Return [x, y] of the center of cell containing provided text 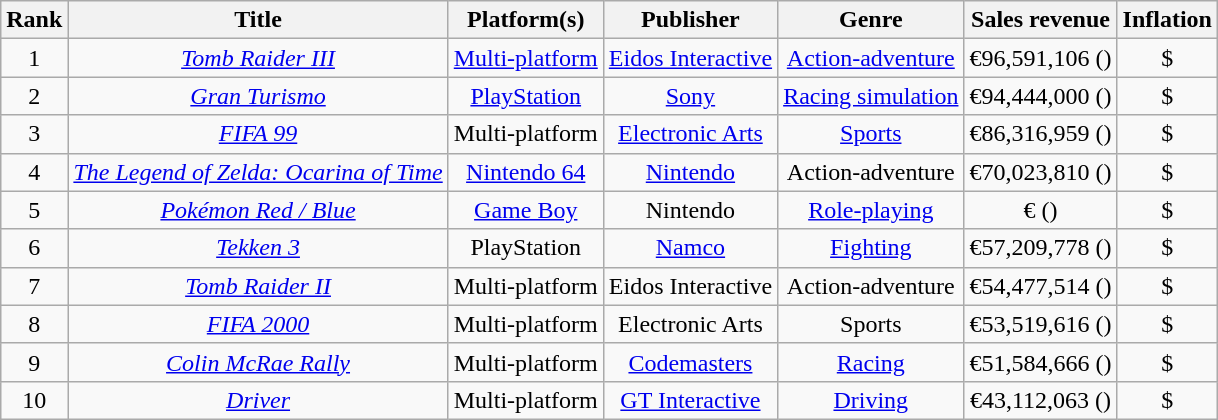
€ () [1040, 210]
€43,112,063 () [1040, 400]
€94,444,000 () [1040, 96]
Rank [34, 20]
1 [34, 58]
€51,584,666 () [1040, 362]
Tomb Raider III [258, 58]
GT Interactive [690, 400]
9 [34, 362]
Fighting [871, 248]
€57,209,778 () [1040, 248]
€96,591,106 () [1040, 58]
5 [34, 210]
8 [34, 324]
€86,316,959 () [1040, 134]
Inflation [1167, 20]
Tomb Raider II [258, 286]
Publisher [690, 20]
Nintendo 64 [526, 172]
Sales revenue [1040, 20]
Pokémon Red / Blue [258, 210]
€53,519,616 () [1040, 324]
The Legend of Zelda: Ocarina of Time [258, 172]
Sony [690, 96]
Namco [690, 248]
Driving [871, 400]
Gran Turismo [258, 96]
Game Boy [526, 210]
6 [34, 248]
10 [34, 400]
Codemasters [690, 362]
Colin McRae Rally [258, 362]
Title [258, 20]
Genre [871, 20]
7 [34, 286]
Racing simulation [871, 96]
2 [34, 96]
Platform(s) [526, 20]
Role-playing [871, 210]
€54,477,514 () [1040, 286]
FIFA 2000 [258, 324]
FIFA 99 [258, 134]
€70,023,810 () [1040, 172]
3 [34, 134]
4 [34, 172]
Driver [258, 400]
Tekken 3 [258, 248]
Racing [871, 362]
